Extract the (x, y) coordinate from the center of the cell holding the provided text.  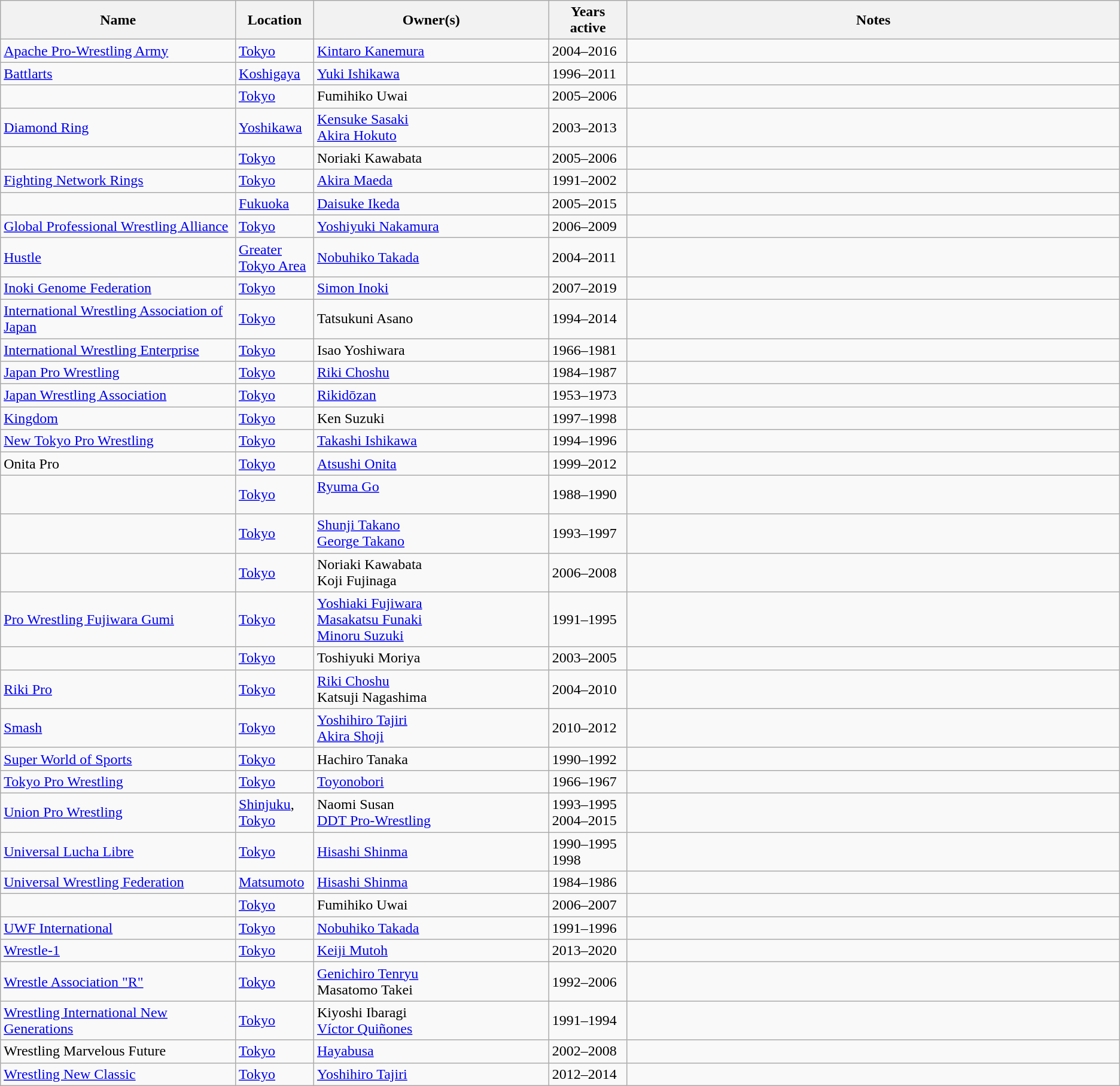
2010–2012 (588, 728)
1990–19951998 (588, 851)
Kensuke SasakiAkira Hokuto (431, 127)
1988–1990 (588, 494)
Global Professional Wrestling Alliance (118, 226)
International Wrestling Association of Japan (118, 318)
Pro Wrestling Fujiwara Gumi (118, 619)
Smash (118, 728)
Wrestling New Classic (118, 1074)
1991–1995 (588, 619)
Matsumoto (275, 883)
Notes (874, 20)
2004–2016 (588, 51)
Atsushi Onita (431, 464)
2003–2005 (588, 658)
1984–1987 (588, 373)
Universal Lucha Libre (118, 851)
2006–2009 (588, 226)
Greater Tokyo Area (275, 257)
Shinjuku, Tokyo (275, 813)
Wrestling Marvelous Future (118, 1051)
1991–1996 (588, 928)
2012–2014 (588, 1074)
Fighting Network Rings (118, 181)
1992–2006 (588, 981)
Wrestle-1 (118, 951)
2013–2020 (588, 951)
Japan Pro Wrestling (118, 373)
Riki ChoshuKatsuji Nagashima (431, 689)
Riki Pro (118, 689)
1991–1994 (588, 1021)
Battlarts (118, 74)
2004–2011 (588, 257)
2004–2010 (588, 689)
Rikidōzan (431, 396)
1953–1973 (588, 396)
1999–2012 (588, 464)
Diamond Ring (118, 127)
Tokyo Pro Wrestling (118, 781)
Kiyoshi IbaragiVíctor Quiñones (431, 1021)
Kingdom (118, 418)
Apache Pro-Wrestling Army (118, 51)
Onita Pro (118, 464)
Akira Maeda (431, 181)
Yoshihiro Tajiri (431, 1074)
Toshiyuki Moriya (431, 658)
Years active (588, 20)
Shunji TakanoGeorge Takano (431, 534)
Simon Inoki (431, 288)
Location (275, 20)
Yoshihiro TajiriAkira Shoji (431, 728)
Toyonobori (431, 781)
Riki Choshu (431, 373)
Kintaro Kanemura (431, 51)
Universal Wrestling Federation (118, 883)
Genichiro TenryuMasatomo Takei (431, 981)
Koshigaya (275, 74)
1997–1998 (588, 418)
1993–1997 (588, 534)
Takashi Ishikawa (431, 441)
2002–2008 (588, 1051)
Yoshiyuki Nakamura (431, 226)
1990–1992 (588, 759)
Inoki Genome Federation (118, 288)
Yoshiaki FujiwaraMasakatsu FunakiMinoru Suzuki (431, 619)
Japan Wrestling Association (118, 396)
1994–1996 (588, 441)
Ryuma Go (431, 494)
Isao Yoshiwara (431, 350)
Yuki Ishikawa (431, 74)
Daisuke Ikeda (431, 203)
2003–2013 (588, 127)
1994–2014 (588, 318)
International Wrestling Enterprise (118, 350)
Ken Suzuki (431, 418)
Name (118, 20)
Yoshikawa (275, 127)
2006–2007 (588, 905)
1966–1967 (588, 781)
Union Pro Wrestling (118, 813)
Naomi SusanDDT Pro-Wrestling (431, 813)
1966–1981 (588, 350)
1993–19952004–2015 (588, 813)
New Tokyo Pro Wrestling (118, 441)
Fukuoka (275, 203)
1991–2002 (588, 181)
2005–2015 (588, 203)
2006–2008 (588, 572)
UWF International (118, 928)
Keiji Mutoh (431, 951)
Wrestling International New Generations (118, 1021)
1996–2011 (588, 74)
Wrestle Association "R" (118, 981)
1984–1986 (588, 883)
2007–2019 (588, 288)
Tatsukuni Asano (431, 318)
Hustle (118, 257)
Noriaki KawabataKoji Fujinaga (431, 572)
Owner(s) (431, 20)
Hachiro Tanaka (431, 759)
Hayabusa (431, 1051)
Noriaki Kawabata (431, 158)
Super World of Sports (118, 759)
